Determine the (x, y) coordinate at the center of the cell enclosing the given text.  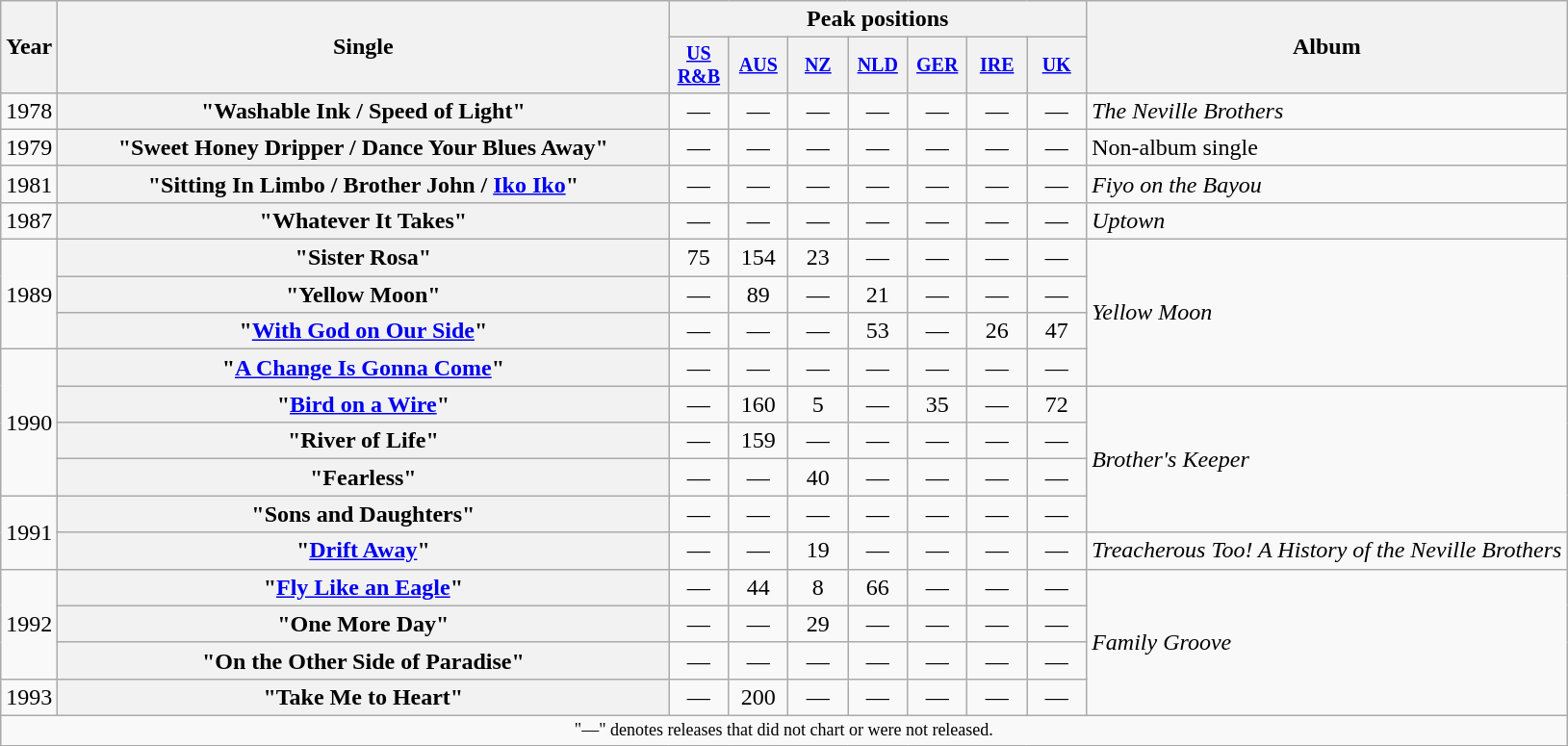
160 (758, 404)
"Washable Ink / Speed of Light" (364, 111)
29 (818, 624)
23 (818, 258)
"Yellow Moon" (364, 295)
1979 (29, 147)
1978 (29, 111)
89 (758, 295)
154 (758, 258)
72 (1057, 404)
"Drift Away" (364, 551)
Uptown (1326, 220)
Album (1326, 47)
"Take Me to Heart" (364, 697)
"With God on Our Side" (364, 331)
"On the Other Side of Paradise" (364, 660)
40 (818, 477)
Single (364, 47)
UK (1057, 65)
1989 (29, 295)
"—" denotes releases that did not chart or were not released. (784, 730)
Family Groove (1326, 642)
Peak positions (878, 19)
1993 (29, 697)
1992 (29, 624)
1987 (29, 220)
"One More Day" (364, 624)
Yellow Moon (1326, 313)
26 (997, 331)
1981 (29, 184)
53 (878, 331)
"Bird on a Wire" (364, 404)
75 (699, 258)
47 (1057, 331)
"Sister Rosa" (364, 258)
5 (818, 404)
"Fly Like an Eagle" (364, 587)
"Sitting In Limbo / Brother John / Iko Iko" (364, 184)
IRE (997, 65)
"A Change Is Gonna Come" (364, 368)
"Fearless" (364, 477)
AUS (758, 65)
The Neville Brothers (1326, 111)
Non-album single (1326, 147)
8 (818, 587)
66 (878, 587)
1990 (29, 423)
GER (938, 65)
"Sweet Honey Dripper / Dance Your Blues Away" (364, 147)
"Sons and Daughters" (364, 514)
1991 (29, 532)
19 (818, 551)
NLD (878, 65)
"River of Life" (364, 441)
Treacherous Too! A History of the Neville Brothers (1326, 551)
US R&B (699, 65)
200 (758, 697)
"Whatever It Takes" (364, 220)
Fiyo on the Bayou (1326, 184)
44 (758, 587)
Brother's Keeper (1326, 459)
NZ (818, 65)
35 (938, 404)
159 (758, 441)
21 (878, 295)
Year (29, 47)
